Return (X, Y) of the center of cell containing provided text 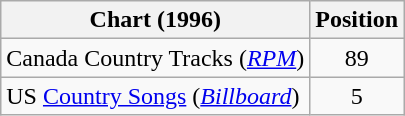
5 (357, 96)
Position (357, 20)
89 (357, 58)
US Country Songs (Billboard) (156, 96)
Chart (1996) (156, 20)
Canada Country Tracks (RPM) (156, 58)
